Return the (X, Y) coordinate for the center point of the cell that contains the specified text.  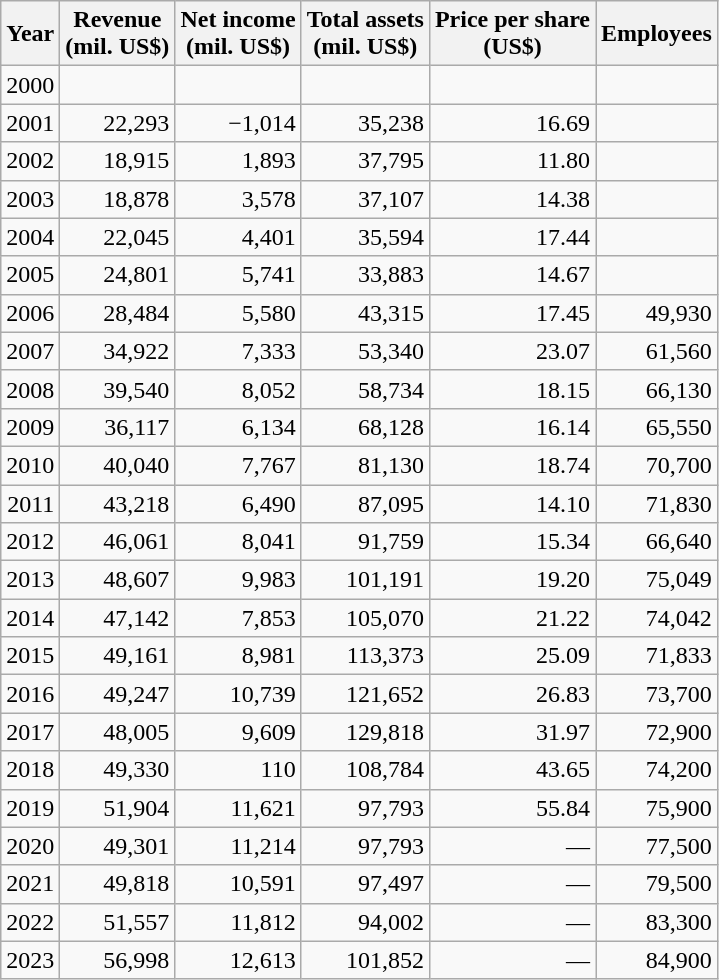
22,293 (118, 123)
53,340 (365, 351)
Employees (657, 34)
2016 (30, 694)
58,734 (365, 389)
Total assets(mil. US$) (365, 34)
5,741 (238, 275)
Net income(mil. US$) (238, 34)
61,560 (657, 351)
2023 (30, 960)
47,142 (118, 618)
101,191 (365, 580)
56,998 (118, 960)
−1,014 (238, 123)
21.22 (512, 618)
73,700 (657, 694)
2019 (30, 808)
101,852 (365, 960)
Year (30, 34)
43,315 (365, 313)
71,830 (657, 503)
71,833 (657, 656)
9,983 (238, 580)
108,784 (365, 770)
2002 (30, 161)
Price per share(US$) (512, 34)
36,117 (118, 427)
39,540 (118, 389)
28,484 (118, 313)
22,045 (118, 237)
49,818 (118, 884)
19.20 (512, 580)
40,040 (118, 465)
49,330 (118, 770)
84,900 (657, 960)
81,130 (365, 465)
2014 (30, 618)
74,042 (657, 618)
11.80 (512, 161)
2013 (30, 580)
7,853 (238, 618)
14.67 (512, 275)
37,795 (365, 161)
2009 (30, 427)
2018 (30, 770)
75,049 (657, 580)
2017 (30, 732)
79,500 (657, 884)
31.97 (512, 732)
121,652 (365, 694)
2008 (30, 389)
35,238 (365, 123)
18.15 (512, 389)
11,812 (238, 922)
49,161 (118, 656)
33,883 (365, 275)
55.84 (512, 808)
113,373 (365, 656)
129,818 (365, 732)
6,490 (238, 503)
87,095 (365, 503)
2012 (30, 542)
43,218 (118, 503)
43.65 (512, 770)
2006 (30, 313)
2020 (30, 846)
48,005 (118, 732)
5,580 (238, 313)
24,801 (118, 275)
7,333 (238, 351)
25.09 (512, 656)
2022 (30, 922)
18,915 (118, 161)
2005 (30, 275)
51,557 (118, 922)
48,607 (118, 580)
66,640 (657, 542)
26.83 (512, 694)
105,070 (365, 618)
34,922 (118, 351)
110 (238, 770)
46,061 (118, 542)
7,767 (238, 465)
97,497 (365, 884)
2004 (30, 237)
16.69 (512, 123)
2011 (30, 503)
35,594 (365, 237)
77,500 (657, 846)
66,130 (657, 389)
9,609 (238, 732)
2015 (30, 656)
8,041 (238, 542)
10,739 (238, 694)
94,002 (365, 922)
6,134 (238, 427)
49,301 (118, 846)
49,247 (118, 694)
72,900 (657, 732)
18,878 (118, 199)
2010 (30, 465)
91,759 (365, 542)
14.38 (512, 199)
37,107 (365, 199)
2003 (30, 199)
74,200 (657, 770)
51,904 (118, 808)
68,128 (365, 427)
70,700 (657, 465)
3,578 (238, 199)
15.34 (512, 542)
10,591 (238, 884)
2001 (30, 123)
4,401 (238, 237)
16.14 (512, 427)
23.07 (512, 351)
11,621 (238, 808)
75,900 (657, 808)
2021 (30, 884)
2007 (30, 351)
2000 (30, 85)
11,214 (238, 846)
Revenue(mil. US$) (118, 34)
1,893 (238, 161)
17.45 (512, 313)
65,550 (657, 427)
12,613 (238, 960)
18.74 (512, 465)
8,981 (238, 656)
17.44 (512, 237)
8,052 (238, 389)
49,930 (657, 313)
83,300 (657, 922)
14.10 (512, 503)
